Search for the cell housing the specified text and yield its (x, y) center coordinate. 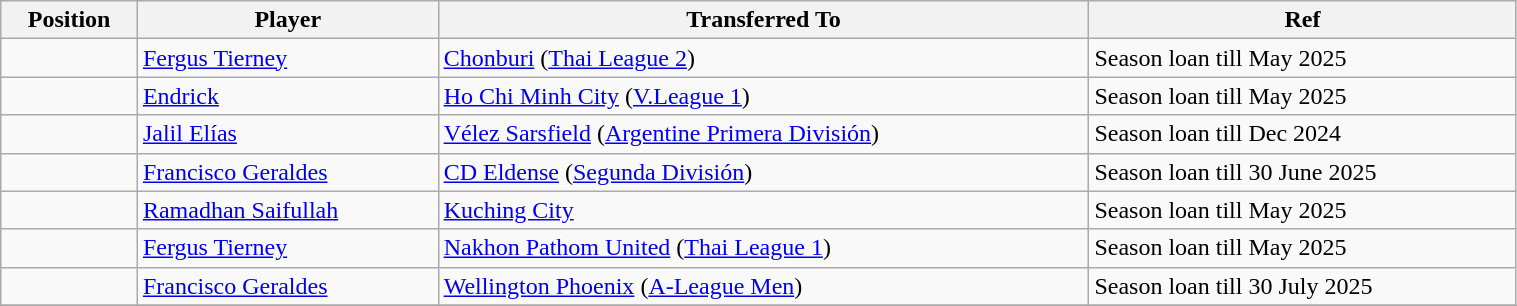
Kuching City (764, 210)
Chonburi (Thai League 2) (764, 58)
Player (288, 20)
Ho Chi Minh City (V.League 1) (764, 96)
Transferred To (764, 20)
Season loan till Dec 2024 (1302, 134)
Endrick (288, 96)
Season loan till 30 July 2025 (1302, 286)
Nakhon Pathom United (Thai League 1) (764, 248)
Ramadhan Saifullah (288, 210)
Wellington Phoenix (A-League Men) (764, 286)
Jalil Elías (288, 134)
Ref (1302, 20)
Vélez Sarsfield (Argentine Primera División) (764, 134)
Position (70, 20)
Season loan till 30 June 2025 (1302, 172)
CD Eldense (Segunda División) (764, 172)
